Output the [X, Y] coordinate of the center of the cell containing the given text.  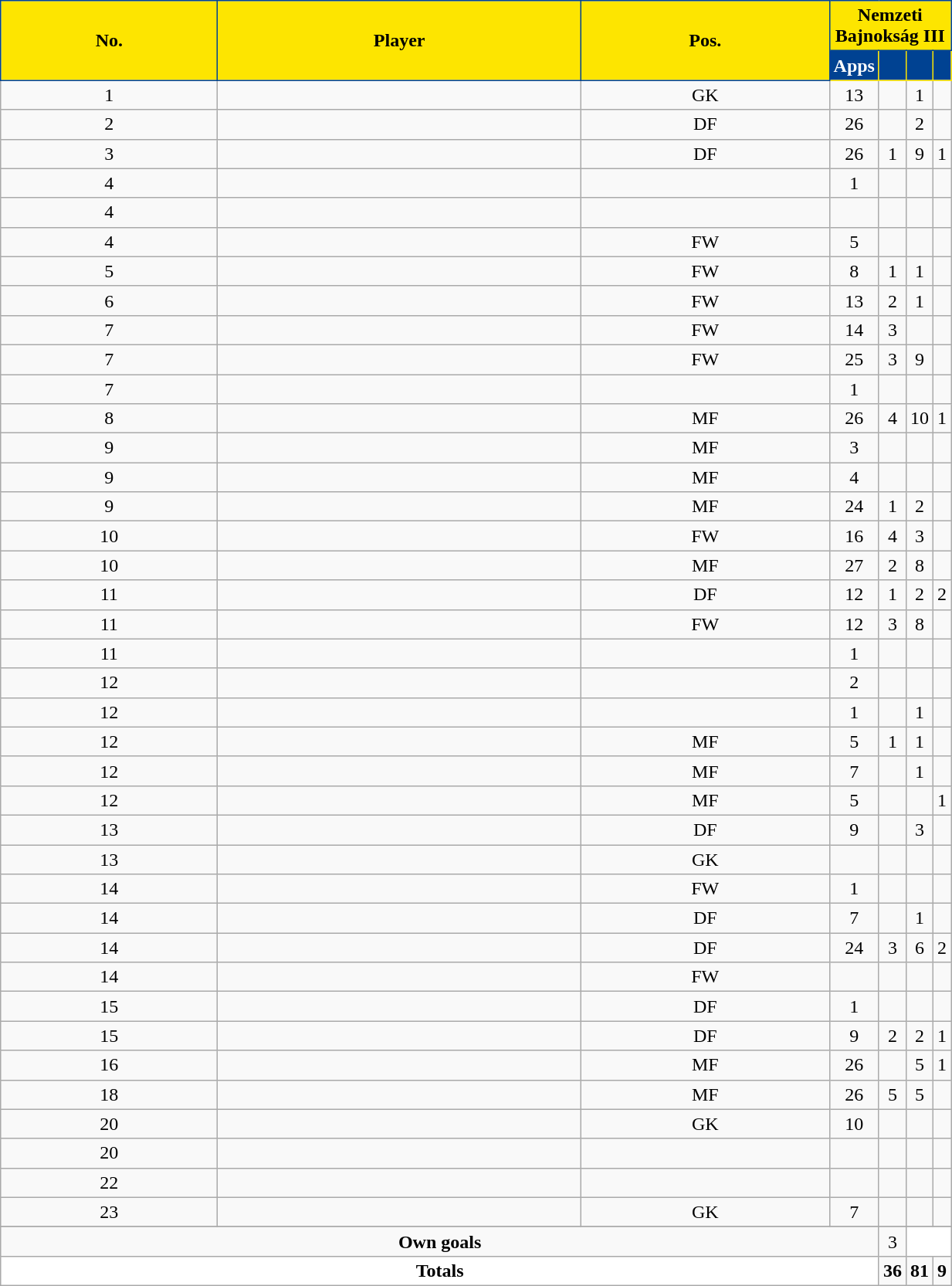
Nemzeti Bajnokság III [890, 26]
23 [110, 1212]
Totals [440, 1271]
No. [110, 40]
22 [110, 1183]
25 [854, 359]
Apps [854, 66]
27 [854, 565]
Pos. [706, 40]
81 [920, 1271]
18 [110, 1094]
Player [400, 40]
36 [893, 1271]
Own goals [440, 1241]
